Scan for the cell matching the given text and deliver its (x, y) coordinate at center. 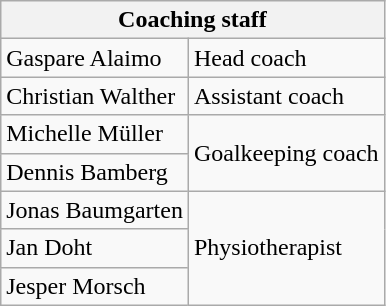
Head coach (286, 58)
Christian Walther (95, 96)
Jesper Morsch (95, 286)
Jan Doht (95, 248)
Goalkeeping coach (286, 153)
Coaching staff (192, 20)
Dennis Bamberg (95, 172)
Gaspare Alaimo (95, 58)
Assistant coach (286, 96)
Michelle Müller (95, 134)
Jonas Baumgarten (95, 210)
Physiotherapist (286, 248)
